Scan for the cell matching the given text and deliver its [x, y] coordinate at center. 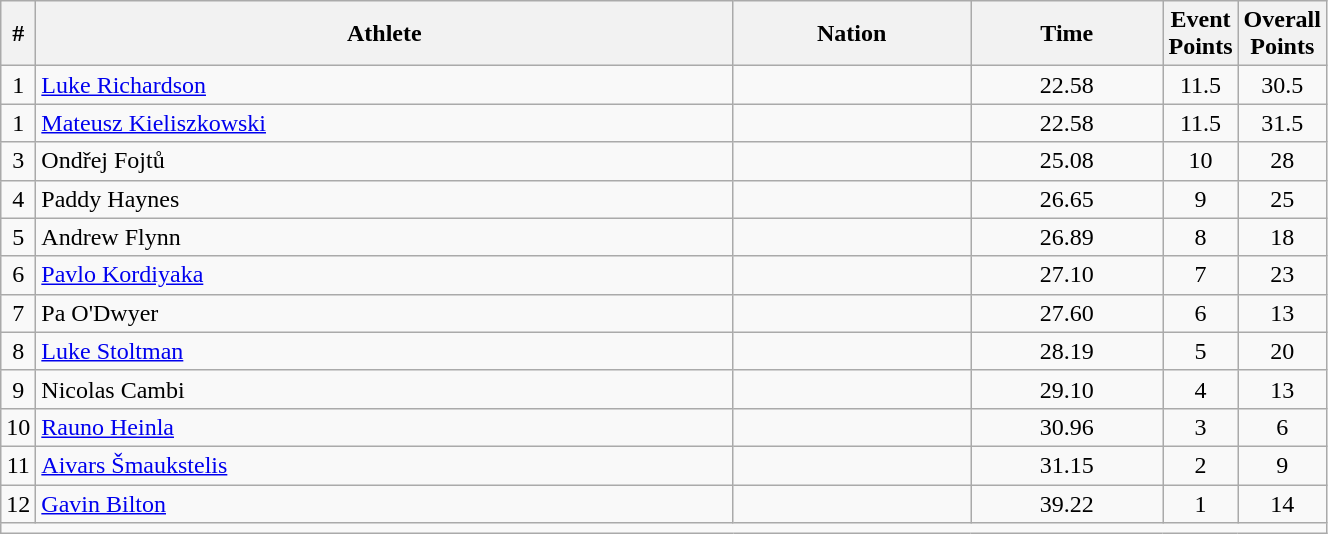
11 [18, 465]
14 [1282, 503]
Aivars Šmaukstelis [384, 465]
Event Points [1200, 34]
Nation [852, 34]
31.5 [1282, 123]
# [18, 34]
Pavlo Kordiyaka [384, 275]
30.5 [1282, 85]
27.10 [1067, 275]
29.10 [1067, 389]
30.96 [1067, 427]
2 [1200, 465]
Time [1067, 34]
Overall Points [1282, 34]
Pa O'Dwyer [384, 313]
25 [1282, 199]
Gavin Bilton [384, 503]
Mateusz Kieliszkowski [384, 123]
Ondřej Fojtů [384, 161]
26.89 [1067, 237]
Andrew Flynn [384, 237]
31.15 [1067, 465]
23 [1282, 275]
Luke Stoltman [384, 351]
27.60 [1067, 313]
Rauno Heinla [384, 427]
18 [1282, 237]
Nicolas Cambi [384, 389]
39.22 [1067, 503]
Luke Richardson [384, 85]
20 [1282, 351]
26.65 [1067, 199]
28.19 [1067, 351]
Paddy Haynes [384, 199]
28 [1282, 161]
25.08 [1067, 161]
12 [18, 503]
Athlete [384, 34]
